Extract the (X, Y) coordinate from the center of the cell holding the provided text.  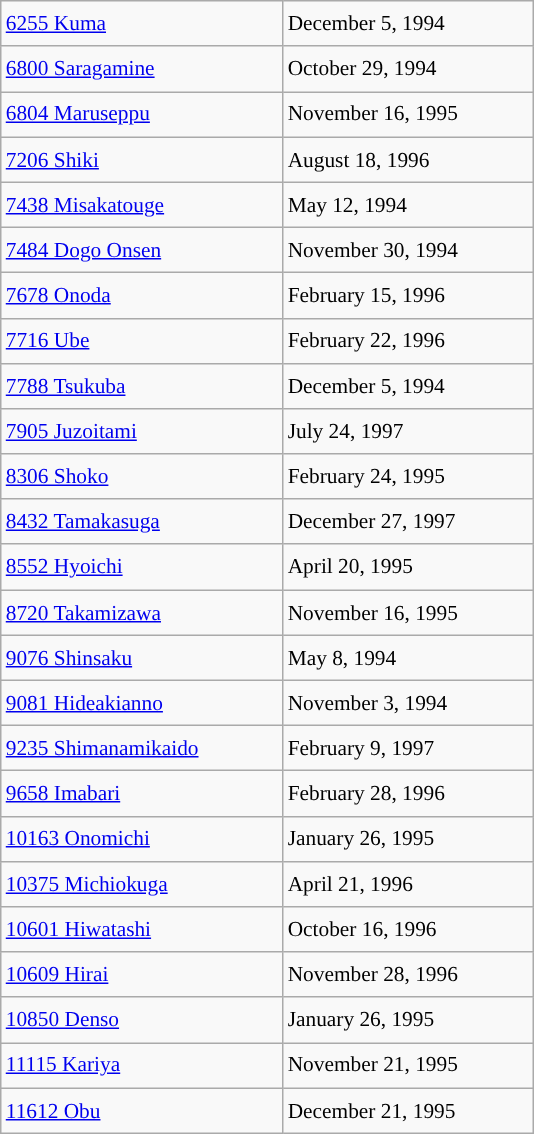
10850 Denso (142, 1020)
9076 Shinsaku (142, 658)
April 20, 1995 (408, 566)
8552 Hyoichi (142, 566)
February 24, 1995 (408, 476)
7484 Dogo Onsen (142, 250)
7788 Tsukuba (142, 386)
7438 Misakatouge (142, 204)
7206 Shiki (142, 160)
February 9, 1997 (408, 748)
6800 Saragamine (142, 68)
November 30, 1994 (408, 250)
8720 Takamizawa (142, 612)
December 27, 1997 (408, 522)
9658 Imabari (142, 794)
11612 Obu (142, 1110)
9081 Hideakianno (142, 702)
February 15, 1996 (408, 296)
9235 Shimanamikaido (142, 748)
6804 Maruseppu (142, 114)
10163 Onomichi (142, 838)
7905 Juzoitami (142, 432)
11115 Kariya (142, 1066)
May 12, 1994 (408, 204)
August 18, 1996 (408, 160)
10609 Hirai (142, 974)
November 28, 1996 (408, 974)
July 24, 1997 (408, 432)
October 16, 1996 (408, 930)
10601 Hiwatashi (142, 930)
6255 Kuma (142, 24)
8306 Shoko (142, 476)
February 22, 1996 (408, 340)
October 29, 1994 (408, 68)
February 28, 1996 (408, 794)
May 8, 1994 (408, 658)
8432 Tamakasuga (142, 522)
7678 Onoda (142, 296)
April 21, 1996 (408, 884)
10375 Michiokuga (142, 884)
7716 Ube (142, 340)
November 21, 1995 (408, 1066)
December 21, 1995 (408, 1110)
November 3, 1994 (408, 702)
